Return the [x, y] coordinate for the center point of the cell that contains the specified text.  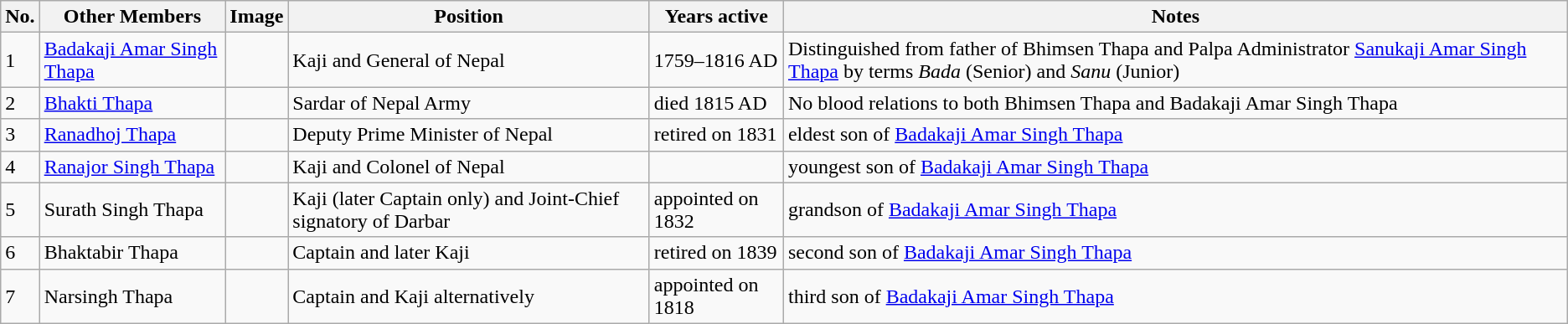
grandson of Badakaji Amar Singh Thapa [1175, 209]
Captain and Kaji alternatively [469, 296]
2 [20, 103]
Other Members [132, 17]
Notes [1175, 17]
3 [20, 135]
Surath Singh Thapa [132, 209]
Ranajor Singh Thapa [132, 167]
Deputy Prime Minister of Nepal [469, 135]
Position [469, 17]
Years active [716, 17]
Distinguished from father of Bhimsen Thapa and Palpa Administrator Sanukaji Amar Singh Thapa by terms Bada (Senior) and Sanu (Junior) [1175, 60]
appointed on 1832 [716, 209]
Captain and later Kaji [469, 253]
1 [20, 60]
7 [20, 296]
second son of Badakaji Amar Singh Thapa [1175, 253]
No blood relations to both Bhimsen Thapa and Badakaji Amar Singh Thapa [1175, 103]
Image [256, 17]
Sardar of Nepal Army [469, 103]
Bhaktabir Thapa [132, 253]
appointed on 1818 [716, 296]
Kaji (later Captain only) and Joint-Chief signatory of Darbar [469, 209]
retired on 1839 [716, 253]
Narsingh Thapa [132, 296]
third son of Badakaji Amar Singh Thapa [1175, 296]
5 [20, 209]
retired on 1831 [716, 135]
died 1815 AD [716, 103]
Kaji and Colonel of Nepal [469, 167]
6 [20, 253]
1759–1816 AD [716, 60]
Badakaji Amar Singh Thapa [132, 60]
eldest son of Badakaji Amar Singh Thapa [1175, 135]
Bhakti Thapa [132, 103]
youngest son of Badakaji Amar Singh Thapa [1175, 167]
Kaji and General of Nepal [469, 60]
4 [20, 167]
No. [20, 17]
Ranadhoj Thapa [132, 135]
